Return the [x, y] coordinate for the center point of the cell that contains the specified text.  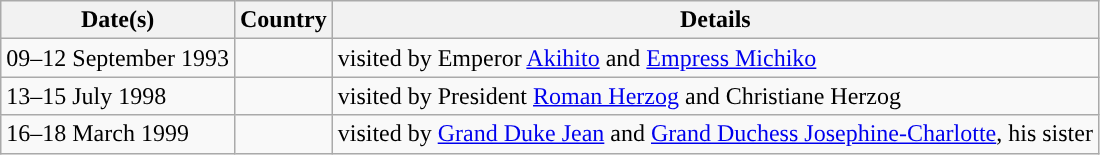
13–15 July 1998 [118, 96]
09–12 September 1993 [118, 58]
16–18 March 1999 [118, 134]
Details [715, 20]
Country [283, 20]
visited by Grand Duke Jean and Grand Duchess Josephine-Charlotte, his sister [715, 134]
Date(s) [118, 20]
visited by President Roman Herzog and Christiane Herzog [715, 96]
visited by Emperor Akihito and Empress Michiko [715, 58]
